Provide the [x, y] coordinate of the cell's center where the given text is located.  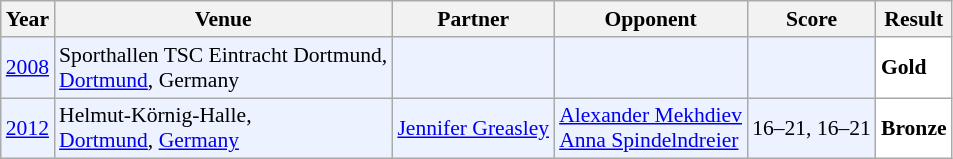
2012 [28, 128]
2008 [28, 68]
16–21, 16–21 [812, 128]
Partner [473, 19]
Sporthallen TSC Eintracht Dortmund,Dortmund, Germany [223, 68]
Jennifer Greasley [473, 128]
Helmut-Körnig-Halle,Dortmund, Germany [223, 128]
Venue [223, 19]
Result [914, 19]
Opponent [650, 19]
Alexander Mekhdiev Anna Spindelndreier [650, 128]
Score [812, 19]
Gold [914, 68]
Year [28, 19]
Bronze [914, 128]
